Determine the (x, y) coordinate at the center of the cell enclosing the given text.  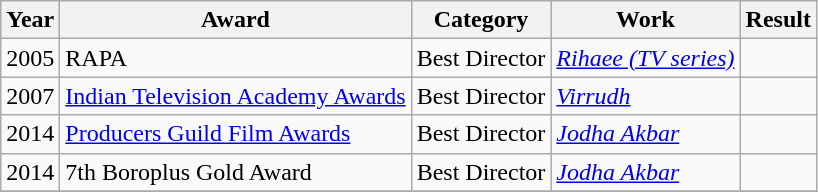
Virrudh (646, 96)
2005 (30, 58)
Year (30, 20)
7th Boroplus Gold Award (236, 172)
Result (778, 20)
Producers Guild Film Awards (236, 134)
Award (236, 20)
RAPA (236, 58)
Category (481, 20)
Work (646, 20)
2007 (30, 96)
Rihaee (TV series) (646, 58)
Indian Television Academy Awards (236, 96)
